Scan for the cell matching the given text and deliver its (x, y) coordinate at center. 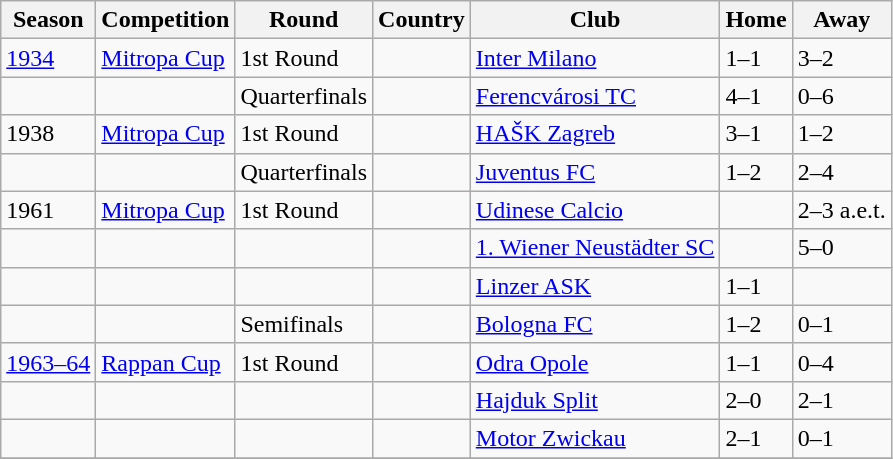
2–0 (756, 400)
4–1 (756, 96)
2–4 (842, 172)
0–6 (842, 96)
Semifinals (304, 324)
3–2 (842, 58)
1938 (48, 134)
1963–64 (48, 362)
Odra Opole (595, 362)
0–4 (842, 362)
Motor Zwickau (595, 438)
Rappan Cup (166, 362)
Juventus FC (595, 172)
Away (842, 20)
1934 (48, 58)
Competition (166, 20)
Linzer ASK (595, 286)
3–1 (756, 134)
HAŠK Zagreb (595, 134)
Hajduk Split (595, 400)
Inter Milano (595, 58)
2–3 a.e.t. (842, 210)
Round (304, 20)
Country (422, 20)
Season (48, 20)
Ferencvárosi TC (595, 96)
1961 (48, 210)
Udinese Calcio (595, 210)
5–0 (842, 248)
Club (595, 20)
Bologna FC (595, 324)
1. Wiener Neustädter SC (595, 248)
Home (756, 20)
